Provide the (x, y) coordinate of the cell's center where the given text is located.  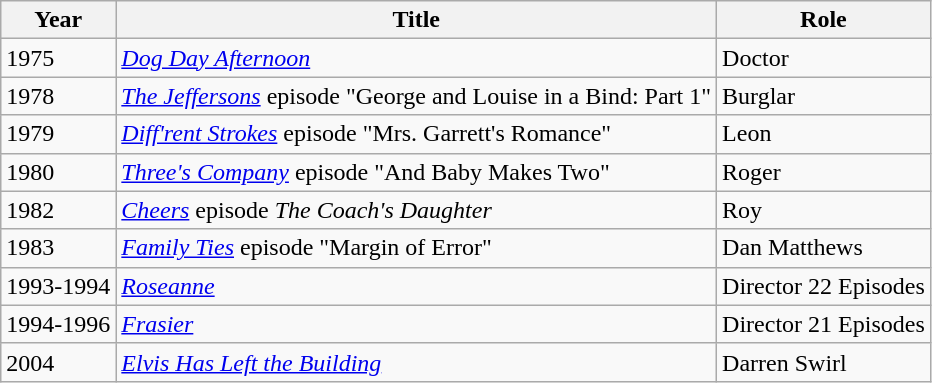
The Jeffersons episode "George and Louise in a Bind: Part 1" (416, 96)
Three's Company episode "And Baby Makes Two" (416, 172)
Dan Matthews (824, 248)
1993-1994 (58, 286)
1978 (58, 96)
Doctor (824, 58)
Director 22 Episodes (824, 286)
Title (416, 20)
Role (824, 20)
Roy (824, 210)
Family Ties episode "Margin of Error" (416, 248)
2004 (58, 362)
Roseanne (416, 286)
Darren Swirl (824, 362)
Leon (824, 134)
1979 (58, 134)
1994-1996 (58, 324)
Frasier (416, 324)
Burglar (824, 96)
Year (58, 20)
Dog Day Afternoon (416, 58)
Elvis Has Left the Building (416, 362)
Director 21 Episodes (824, 324)
1983 (58, 248)
Diff'rent Strokes episode "Mrs. Garrett's Romance" (416, 134)
1975 (58, 58)
1982 (58, 210)
Roger (824, 172)
Cheers episode The Coach's Daughter (416, 210)
1980 (58, 172)
